Find where the given text appears and provide that cell's center as [x, y] coordinate. 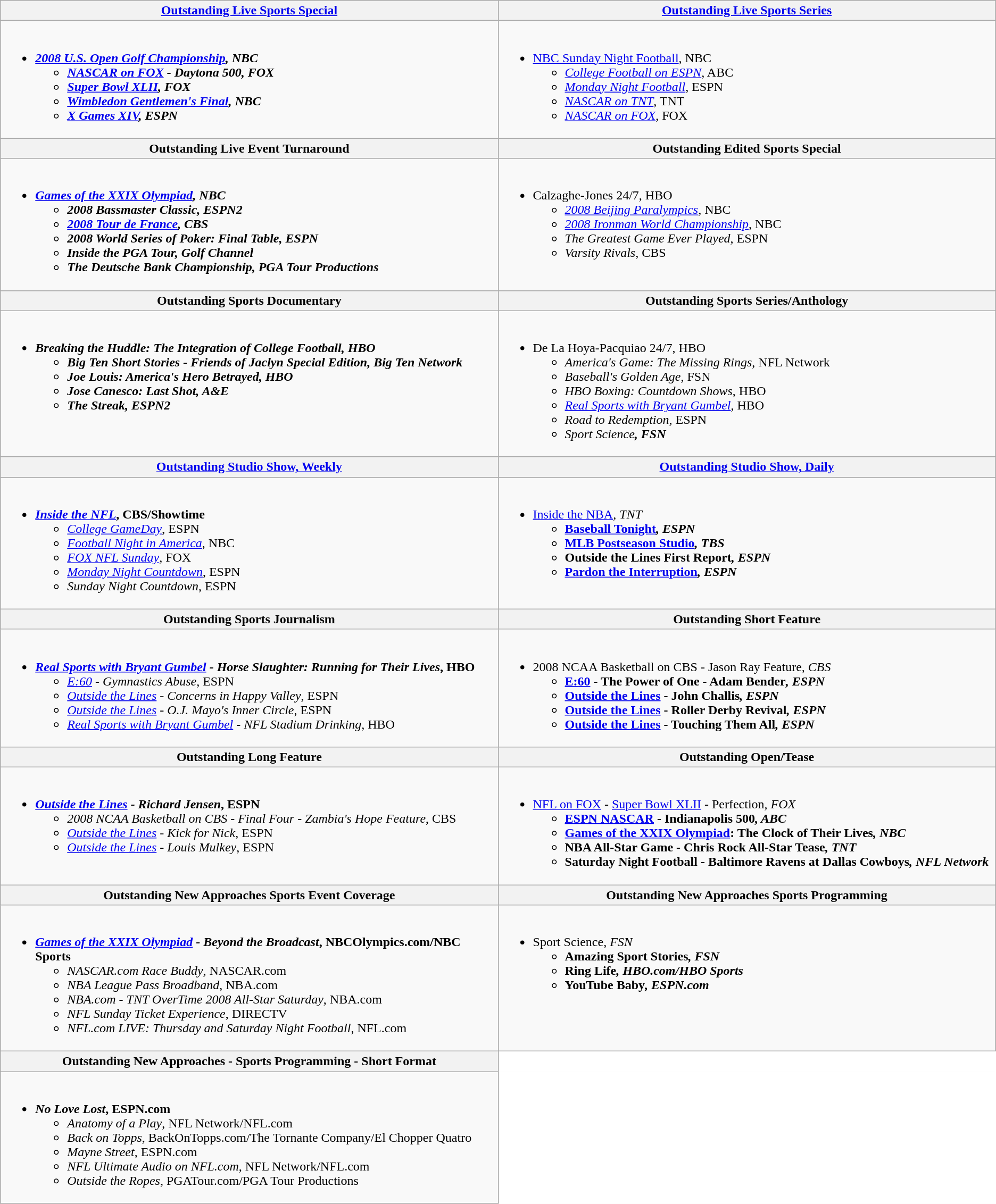
Outstanding New Approaches - Sports Programming - Short Format [249, 1061]
Outstanding Live Sports Special [249, 11]
Outstanding Sports Journalism [249, 619]
Outstanding Open/Tease [747, 757]
Outstanding Sports Documentary [249, 300]
Outstanding New Approaches Sports Programming [747, 895]
Outstanding Sports Series/Anthology [747, 300]
2008 U.S. Open Golf Championship, NBCNASCAR on FOX - Daytona 500, FOXSuper Bowl XLII, FOXWimbledon Gentlemen's Final, NBCX Games XIV, ESPN [249, 80]
Outstanding Long Feature [249, 757]
Calzaghe-Jones 24/7, HBO2008 Beijing Paralympics, NBC2008 Ironman World Championship, NBCThe Greatest Game Ever Played, ESPNVarsity Rivals, CBS [747, 224]
Inside the NBA, TNTBaseball Tonight, ESPNMLB Postseason Studio, TBSOutside the Lines First Report, ESPNPardon the Interruption, ESPN [747, 543]
Outstanding Edited Sports Special [747, 148]
Outstanding Studio Show, Weekly [249, 467]
Sport Science, FSNAmazing Sport Stories, FSNRing Life, HBO.com/HBO SportsYouTube Baby, ESPN.com [747, 979]
Outstanding Short Feature [747, 619]
Outstanding Live Event Turnaround [249, 148]
NBC Sunday Night Football, NBCCollege Football on ESPN, ABCMonday Night Football, ESPNNASCAR on TNT, TNTNASCAR on FOX, FOX [747, 80]
Outstanding New Approaches Sports Event Coverage [249, 895]
Outstanding Studio Show, Daily [747, 467]
Outstanding Live Sports Series [747, 11]
